Identify which cell holds the provided text, then report its (x, y) central coordinate. 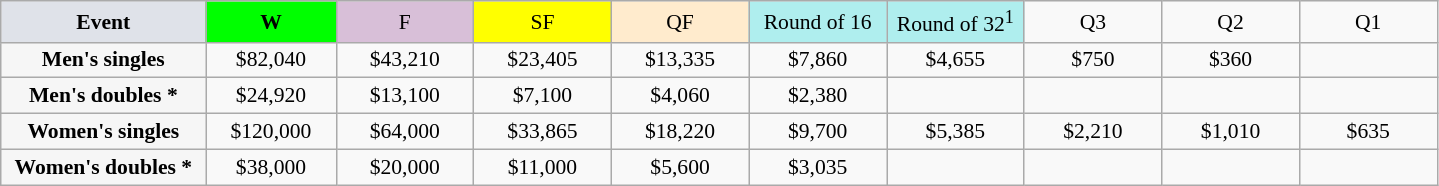
Q1 (1368, 22)
SF (543, 22)
$24,920 (271, 96)
$64,000 (405, 132)
Women's doubles * (104, 167)
Q2 (1231, 22)
$4,060 (680, 96)
Women's singles (104, 132)
$120,000 (271, 132)
$360 (1231, 60)
$20,000 (405, 167)
$7,860 (818, 60)
Q3 (1093, 22)
$18,220 (680, 132)
F (405, 22)
$13,335 (680, 60)
$82,040 (271, 60)
$635 (1368, 132)
Men's doubles * (104, 96)
QF (680, 22)
$750 (1093, 60)
$2,210 (1093, 132)
$11,000 (543, 167)
Round of 321 (955, 22)
$9,700 (818, 132)
Men's singles (104, 60)
Event (104, 22)
$1,010 (1231, 132)
$23,405 (543, 60)
Round of 16 (818, 22)
$7,100 (543, 96)
$4,655 (955, 60)
W (271, 22)
$5,600 (680, 167)
$38,000 (271, 167)
$5,385 (955, 132)
$43,210 (405, 60)
$2,380 (818, 96)
$33,865 (543, 132)
$13,100 (405, 96)
$3,035 (818, 167)
